Provide the (x, y) coordinate of the cell's center where the given text is located.  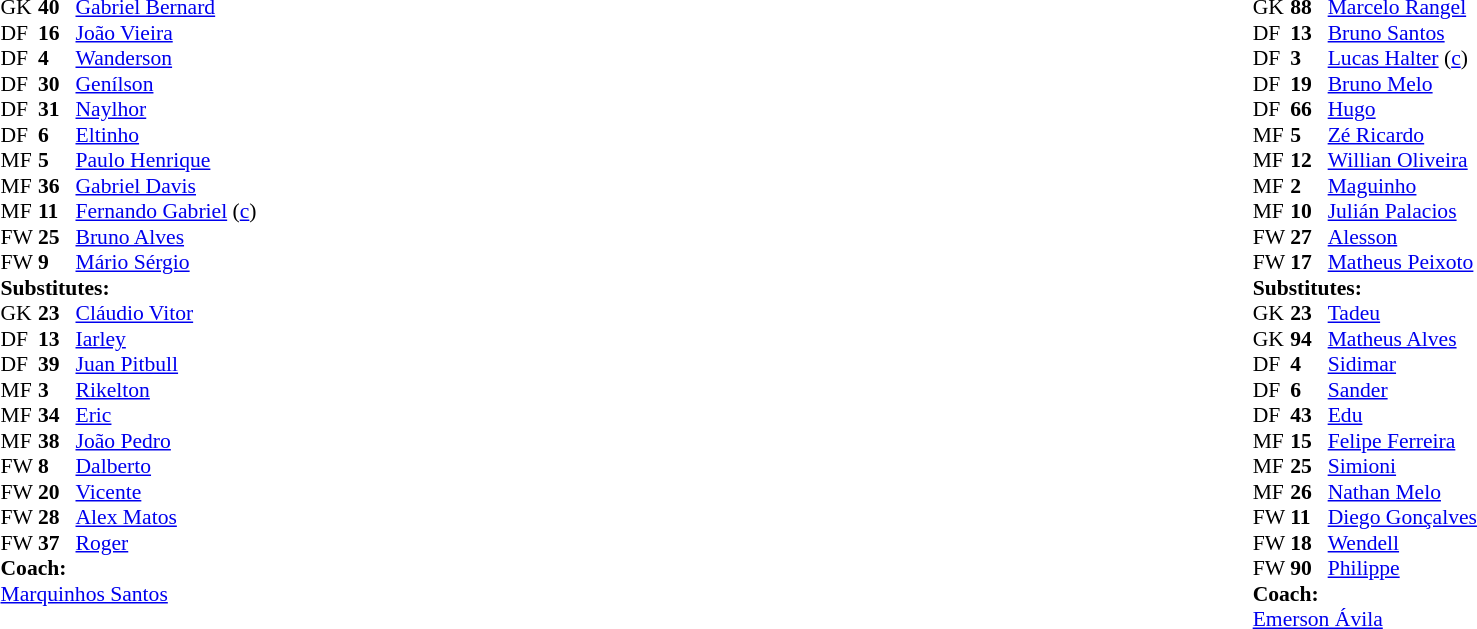
Edu (1402, 415)
Roger (166, 543)
João Vieira (166, 33)
27 (1309, 237)
Matheus Peixoto (1402, 263)
30 (57, 84)
Wendell (1402, 543)
94 (1309, 339)
Felipe Ferreira (1402, 441)
31 (57, 109)
36 (57, 186)
Fernando Gabriel (c) (166, 211)
9 (57, 263)
Mário Sérgio (166, 263)
Iarley (166, 339)
Bruno Alves (166, 237)
Paulo Henrique (166, 161)
Sidimar (1402, 365)
16 (57, 33)
Philippe (1402, 569)
Matheus Alves (1402, 339)
Bruno Santos (1402, 33)
2 (1309, 186)
90 (1309, 569)
Eric (166, 415)
15 (1309, 441)
João Pedro (166, 441)
Willian Oliveira (1402, 161)
Tadeu (1402, 313)
Zé Ricardo (1402, 135)
43 (1309, 415)
Alesson (1402, 237)
Marquinhos Santos (128, 594)
37 (57, 543)
34 (57, 415)
Alex Matos (166, 517)
Dalberto (166, 467)
Simioni (1402, 467)
Vicente (166, 492)
Maguinho (1402, 186)
Cláudio Vitor (166, 313)
66 (1309, 109)
Hugo (1402, 109)
26 (1309, 492)
Genílson (166, 84)
Sander (1402, 390)
Nathan Melo (1402, 492)
Diego Gonçalves (1402, 517)
Eltinho (166, 135)
Wanderson (166, 59)
39 (57, 365)
18 (1309, 543)
38 (57, 441)
Juan Pitbull (166, 365)
28 (57, 517)
Julián Palacios (1402, 211)
19 (1309, 84)
Lucas Halter (c) (1402, 59)
10 (1309, 211)
Naylhor (166, 109)
12 (1309, 161)
20 (57, 492)
17 (1309, 263)
Rikelton (166, 390)
Bruno Melo (1402, 84)
8 (57, 467)
Gabriel Davis (166, 186)
